For the text-containing cell, return its midpoint in (x, y) coordinate format. 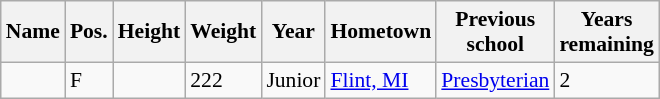
222 (223, 80)
Height (149, 32)
Yearsremaining (606, 32)
Hometown (380, 32)
Presbyterian (495, 80)
Junior (293, 80)
Name (33, 32)
Flint, MI (380, 80)
Weight (223, 32)
Previousschool (495, 32)
Year (293, 32)
2 (606, 80)
F (89, 80)
Pos. (89, 32)
